Return [x, y] of the center of cell containing provided text 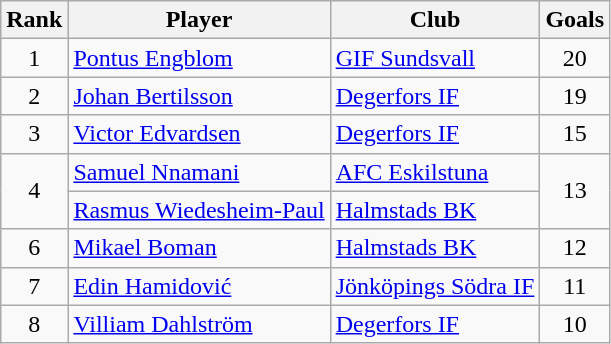
20 [575, 58]
Edin Hamidović [199, 286]
Samuel Nnamani [199, 172]
Victor Edvardsen [199, 134]
AFC Eskilstuna [435, 172]
Johan Bertilsson [199, 96]
1 [34, 58]
Rank [34, 20]
Player [199, 20]
19 [575, 96]
15 [575, 134]
10 [575, 324]
Mikael Boman [199, 248]
Jönköpings Södra IF [435, 286]
6 [34, 248]
2 [34, 96]
12 [575, 248]
Rasmus Wiedesheim-Paul [199, 210]
GIF Sundsvall [435, 58]
Goals [575, 20]
Villiam Dahlström [199, 324]
7 [34, 286]
Pontus Engblom [199, 58]
13 [575, 191]
Club [435, 20]
8 [34, 324]
3 [34, 134]
4 [34, 191]
11 [575, 286]
